Return the (x, y) coordinate for the center point of the cell that contains the specified text.  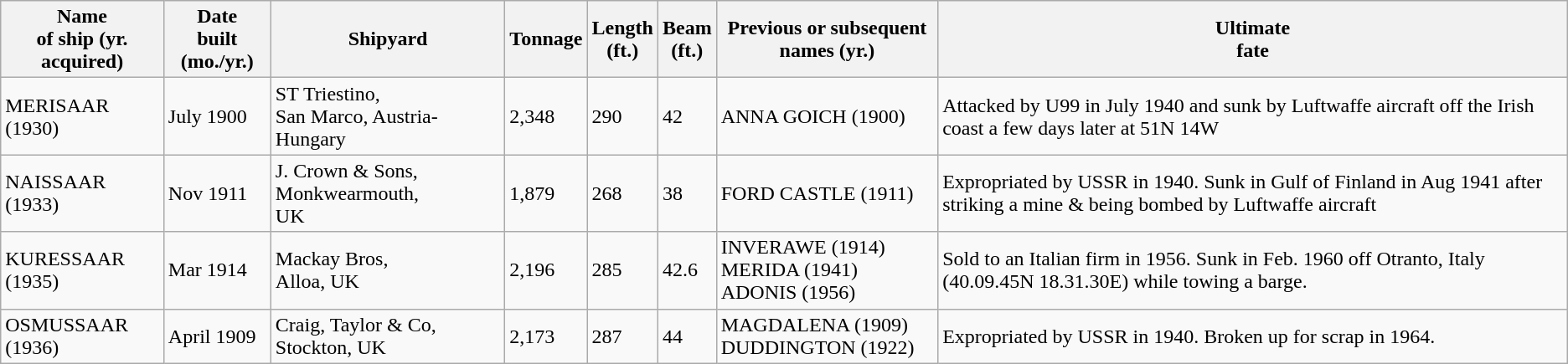
ST Triestino,San Marco, Austria-Hungary (388, 116)
INVERAWE (1914)MERIDA (1941) ADONIS (1956) (828, 270)
38 (687, 193)
J. Crown & Sons, Monkwearmouth,UK (388, 193)
Tonnage (546, 39)
1,879 (546, 193)
Length(ft.) (622, 39)
Expropriated by USSR in 1940. Broken up for scrap in 1964. (1253, 336)
MAGDALENA (1909)DUDDINGTON (1922) (828, 336)
MERISAAR(1930) (82, 116)
Attacked by U99 in July 1940 and sunk by Luftwaffe aircraft off the Irish coast a few days later at 51N 14W (1253, 116)
Mackay Bros,Alloa, UK (388, 270)
Previous or subsequentnames (yr.) (828, 39)
Nov 1911 (217, 193)
July 1900 (217, 116)
Datebuilt (mo./yr.) (217, 39)
NAISSAAR(1933) (82, 193)
2,348 (546, 116)
290 (622, 116)
Ultimatefate (1253, 39)
KURESSAAR(1935) (82, 270)
44 (687, 336)
42.6 (687, 270)
FORD CASTLE (1911) (828, 193)
April 1909 (217, 336)
285 (622, 270)
268 (622, 193)
2,173 (546, 336)
42 (687, 116)
ANNA GOICH (1900) (828, 116)
Sold to an Italian firm in 1956. Sunk in Feb. 1960 off Otranto, Italy (40.09.45N 18.31.30E) while towing a barge. (1253, 270)
Mar 1914 (217, 270)
Beam(ft.) (687, 39)
OSMUSSAAR(1936) (82, 336)
Shipyard (388, 39)
Nameof ship (yr. acquired) (82, 39)
Craig, Taylor & Co,Stockton, UK (388, 336)
287 (622, 336)
2,196 (546, 270)
Expropriated by USSR in 1940. Sunk in Gulf of Finland in Aug 1941 after striking a mine & being bombed by Luftwaffe aircraft (1253, 193)
